Capture the cell that displays the provided text and extract its [X, Y] central coordinate. 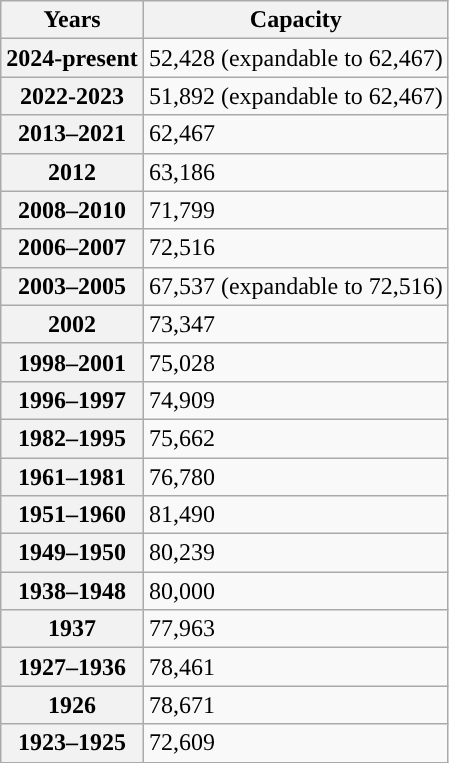
2013–2021 [72, 134]
2003–2005 [72, 286]
74,909 [296, 400]
80,239 [296, 553]
1937 [72, 629]
1923–1925 [72, 743]
78,671 [296, 705]
71,799 [296, 210]
52,428 (expandable to 62,467) [296, 58]
67,537 (expandable to 72,516) [296, 286]
75,028 [296, 362]
1982–1995 [72, 438]
2012 [72, 172]
1938–1948 [72, 591]
Years [72, 20]
78,461 [296, 667]
80,000 [296, 591]
73,347 [296, 324]
2024-present [72, 58]
72,516 [296, 248]
1927–1936 [72, 667]
75,662 [296, 438]
1926 [72, 705]
2006–2007 [72, 248]
81,490 [296, 515]
77,963 [296, 629]
51,892 (expandable to 62,467) [296, 96]
62,467 [296, 134]
72,609 [296, 743]
63,186 [296, 172]
2008–2010 [72, 210]
2002 [72, 324]
76,780 [296, 477]
2022-2023 [72, 96]
1996–1997 [72, 400]
1998–2001 [72, 362]
Capacity [296, 20]
1949–1950 [72, 553]
1951–1960 [72, 515]
1961–1981 [72, 477]
